Scan for the cell matching the given text and deliver its (x, y) coordinate at center. 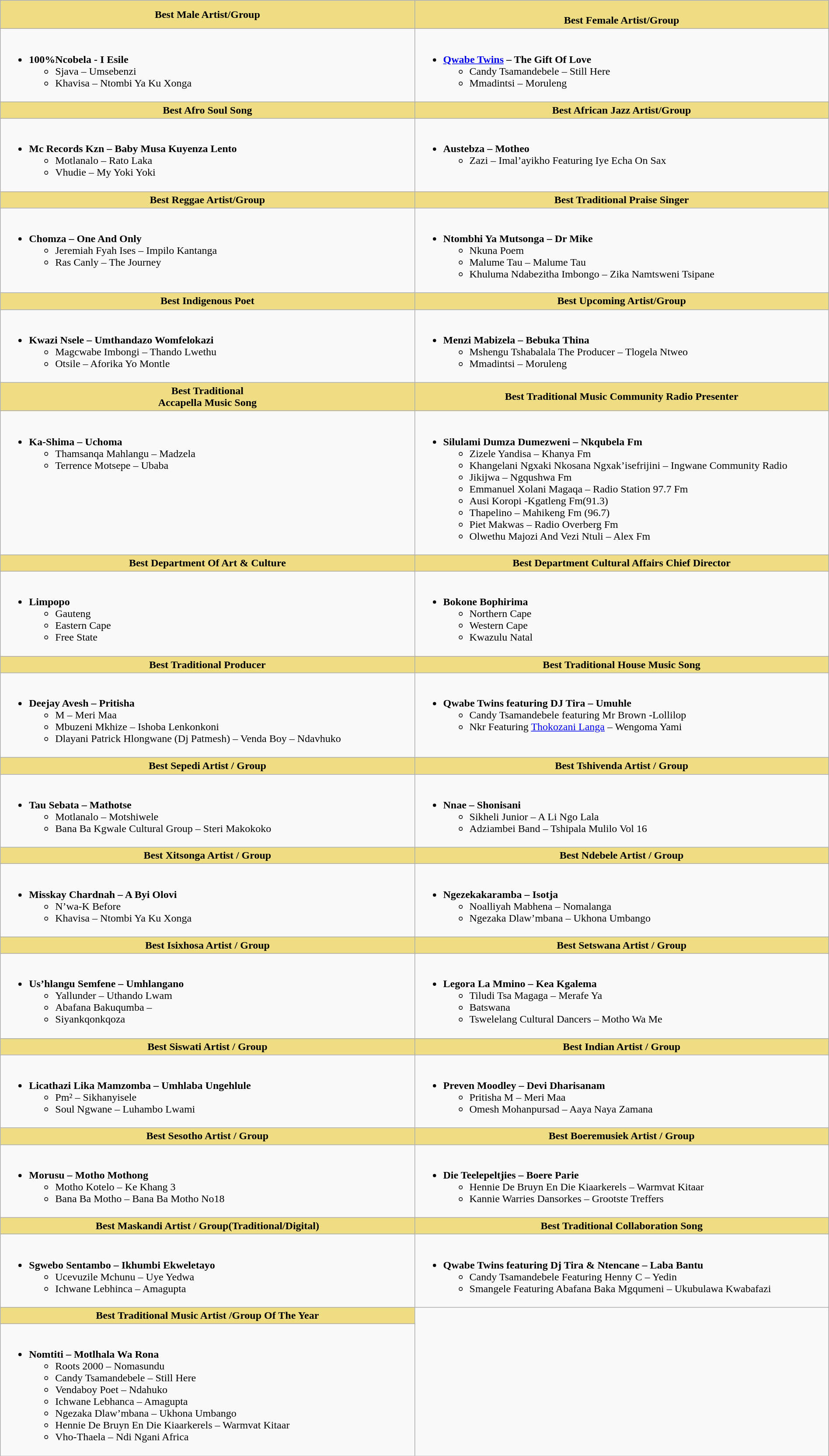
Best Boeremusiek Artist / Group (622, 1136)
Best African Jazz Artist/Group (622, 110)
Ntombhi Ya Mutsonga – Dr MikeNkuna PoemMalume Tau – Malume TauKhuluma Ndabezitha Imbongo – Zika Namtsweni Tsipane (622, 250)
Best Sesotho Artist / Group (207, 1136)
Kwazi Nsele – Umthandazo WomfelokaziMagcwabe Imbongi – Thando LwethuOtsile – Aforika Yo Montle (207, 346)
Preven Moodley – Devi DharisanamPritisha M – Meri MaaOmesh Mohanpursad – Aaya Naya Zamana (622, 1092)
Best Department Cultural Affairs Chief Director (622, 563)
Best Sepedi Artist / Group (207, 766)
Licathazi Lika Mamzomba – Umhlaba UngehlulePm² – SikhanyiseleSoul Ngwane – Luhambo Lwami (207, 1092)
Best Afro Soul Song (207, 110)
Best Female Artist/Group (622, 15)
Chomza – One And OnlyJeremiah Fyah Ises – Impilo KantangaRas Canly – The Journey (207, 250)
Best Traditional House Music Song (622, 665)
Deejay Avesh – PritishaM – Meri MaaMbuzeni Mkhize – Ishoba LenkonkoniDlayani Patrick Hlongwane (Dj Patmesh) – Venda Boy – Ndavhuko (207, 715)
Best Tshivenda Artist / Group (622, 766)
Sgwebo Sentambo – Ikhumbi EkweletayoUcevuzile Mchunu – Uye YedwaIchwane Lebhinca – Amagupta (207, 1271)
Us’hlangu Semfene – UmhlanganoYallunder – Uthando LwamAbafana Bakuqumba –Siyankqonkqoza (207, 996)
Best Male Artist/Group (207, 15)
Best Indian Artist / Group (622, 1047)
Best Traditional Music Artist /Group Of The Year (207, 1315)
Ngezekakaramba – IsotjaNoalliyah Mabhena – NomalangaNgezaka Dlaw’mbana – Ukhona Umbango (622, 900)
Best Traditional Music Community Radio Presenter (622, 397)
Best Traditional Producer (207, 665)
Legora La Mmino – Kea KgalemaTiludi Tsa Magaga – Merafe YaBatswanaTswelelang Cultural Dancers – Motho Wa Me (622, 996)
LimpopoGautengEastern CapeFree State (207, 614)
Misskay Chardnah – A Byi OloviN’wa-K BeforeKhavisa – Ntombi Ya Ku Xonga (207, 900)
Nnae – ShonisaniSikheli Junior – A Li Ngo LalaAdziambei Band – Tshipala Mulilo Vol 16 (622, 811)
Morusu – Motho MothongMotho Kotelo – Ke Khang 3Bana Ba Motho – Bana Ba Motho No18 (207, 1181)
Best Traditional Collaboration Song (622, 1226)
100%Ncobela - I EsileSjava – UmsebenziKhavisa – Ntombi Ya Ku Xonga (207, 66)
Best Maskandi Artist / Group(Traditional/Digital) (207, 1226)
Best Indigenous Poet (207, 301)
Best Xitsonga Artist / Group (207, 856)
Best Isixhosa Artist / Group (207, 945)
Die Teelepeltjies – Boere ParieHennie De Bruyn En Die Kiaarkerels – Warmvat KitaarKannie Warries Dansorkes – Grootste Treffers (622, 1181)
Best Department Of Art & Culture (207, 563)
Best Setswana Artist / Group (622, 945)
Mc Records Kzn – Baby Musa Kuyenza LentoMotlanalo – Rato LakaVhudie – My Yoki Yoki (207, 155)
Bokone BophirimaNorthern CapeWestern CapeKwazulu Natal (622, 614)
Best TraditionalAccapella Music Song (207, 397)
Austebza – MotheoZazi – Imal’ayikho Featuring Iye Echa On Sax (622, 155)
Best Siswati Artist / Group (207, 1047)
Best Reggae Artist/Group (207, 200)
Qwabe Twins featuring DJ Tira – UmuhleCandy Tsamandebele featuring Mr Brown -LollilopNkr Featuring Thokozani Langa – Wengoma Yami (622, 715)
Tau Sebata – MathotseMotlanalo – MotshiweleBana Ba Kgwale Cultural Group – Steri Makokoko (207, 811)
Best Traditional Praise Singer (622, 200)
Best Ndebele Artist / Group (622, 856)
Menzi Mabizela – Bebuka ThinaMshengu Tshabalala The Producer – Tlogela NtweoMmadintsi – Moruleng (622, 346)
Ka-Shima – UchomaThamsanqa Mahlangu – MadzelaTerrence Motsepe – Ubaba (207, 482)
Best Upcoming Artist/Group (622, 301)
Qwabe Twins – The Gift Of LoveCandy Tsamandebele – Still HereMmadintsi – Moruleng (622, 66)
